Search for the cell housing the specified text and yield its (X, Y) center coordinate. 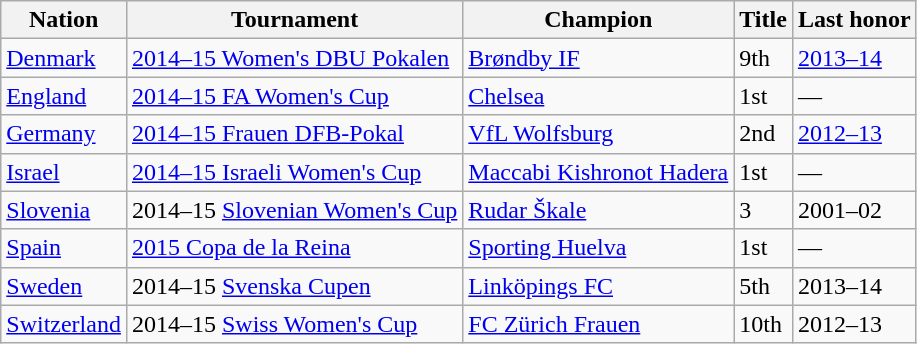
Rudar Škale (598, 210)
England (64, 96)
Last honor (854, 20)
Israel (64, 172)
2014–15 FA Women's Cup (294, 96)
2nd (764, 134)
9th (764, 58)
Title (764, 20)
Tournament (294, 20)
Brøndby IF (598, 58)
3 (764, 210)
Maccabi Kishronot Hadera (598, 172)
VfL Wolfsburg (598, 134)
10th (764, 324)
Spain (64, 248)
2014–15 Women's DBU Pokalen (294, 58)
Germany (64, 134)
2014–15 Svenska Cupen (294, 286)
2015 Copa de la Reina (294, 248)
Switzerland (64, 324)
Nation (64, 20)
Denmark (64, 58)
2001–02 (854, 210)
Sporting Huelva (598, 248)
Slovenia (64, 210)
2014–15 Swiss Women's Cup (294, 324)
Sweden (64, 286)
Linköpings FC (598, 286)
2014–15 Frauen DFB-Pokal (294, 134)
FC Zürich Frauen (598, 324)
Champion (598, 20)
Chelsea (598, 96)
5th (764, 286)
2014–15 Slovenian Women's Cup (294, 210)
2014–15 Israeli Women's Cup (294, 172)
